Return (x, y) of the center of cell containing provided text 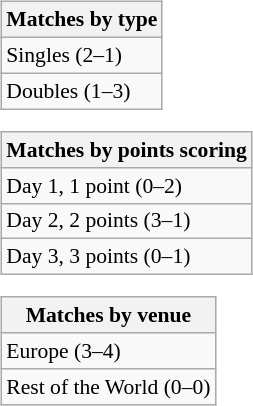
Day 3, 3 points (0–1) (126, 257)
Matches by venue (108, 315)
Day 1, 1 point (0–2) (126, 185)
Singles (2–1) (82, 55)
Day 2, 2 points (3–1) (126, 221)
Matches by points scoring (126, 150)
Rest of the World (0–0) (108, 387)
Doubles (1–3) (82, 91)
Matches by type (82, 20)
Europe (3–4) (108, 351)
